Provide the [X, Y] coordinate of the cell's center where the given text is located.  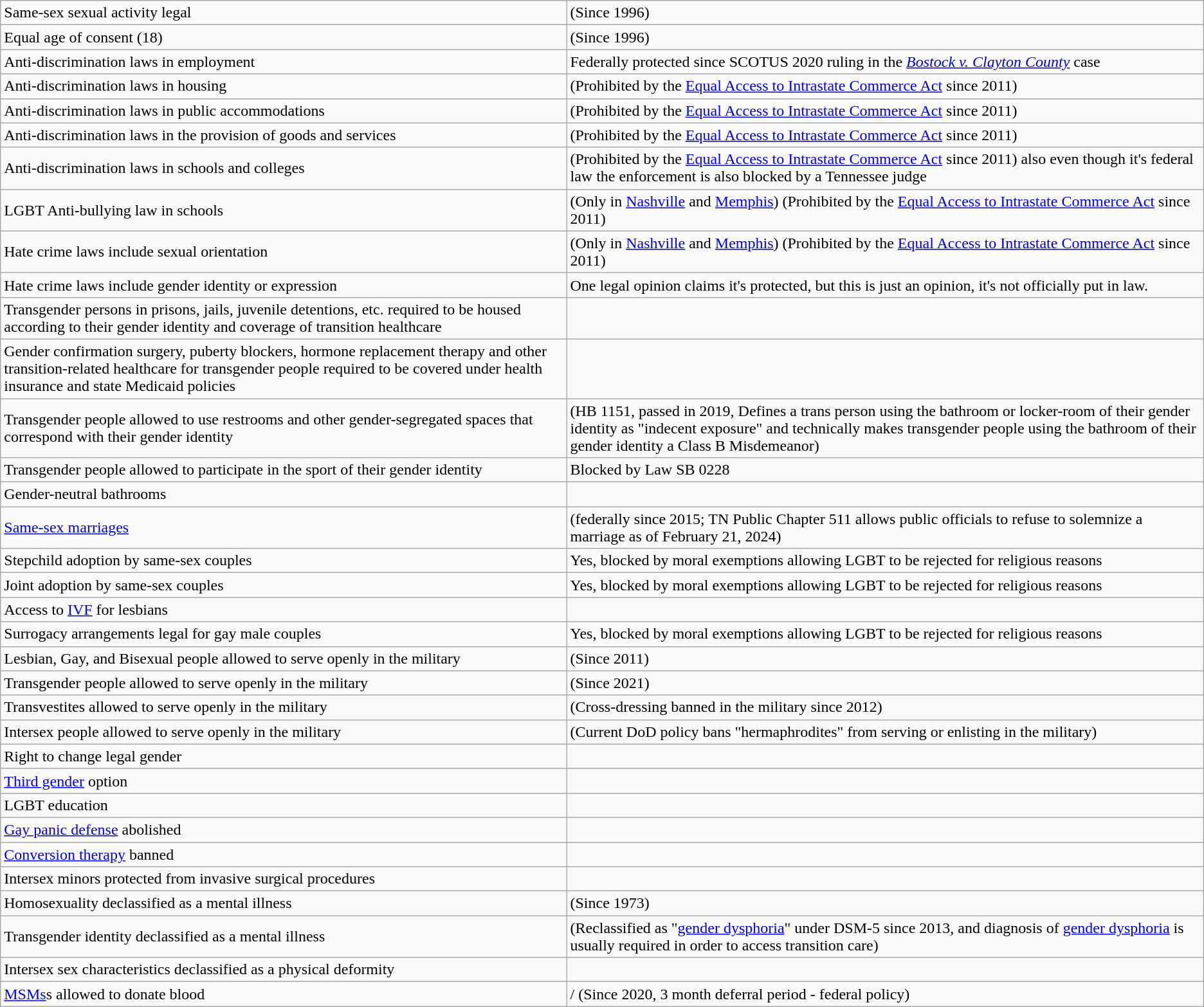
Third gender option [284, 781]
(Cross-dressing banned in the military since 2012) [885, 707]
Hate crime laws include sexual orientation [284, 252]
(Reclassified as "gender dysphoria" under DSM-5 since 2013, and diagnosis of gender dysphoria is usually required in order to access transition care) [885, 936]
Homosexuality declassified as a mental illness [284, 903]
Transvestites allowed to serve openly in the military [284, 707]
Right to change legal gender [284, 756]
Transgender identity declassified as a mental illness [284, 936]
(Since 1973) [885, 903]
Intersex minors protected from invasive surgical procedures [284, 879]
Intersex sex characteristics declassified as a physical deformity [284, 970]
MSMss allowed to donate blood [284, 994]
Anti-discrimination laws in employment [284, 62]
(federally since 2015; TN Public Chapter 511 allows public officials to refuse to solemnize a marriage as of February 21, 2024) [885, 527]
Transgender people allowed to use restrooms and other gender-segregated spaces that correspond with their gender identity [284, 428]
(Since 2021) [885, 683]
(Current DoD policy bans "hermaphrodites" from serving or enlisting in the military) [885, 732]
Anti-discrimination laws in schools and colleges [284, 168]
(Since 2011) [885, 658]
Federally protected since SCOTUS 2020 ruling in the Bostock v. Clayton County case [885, 62]
Gay panic defense abolished [284, 830]
LGBT education [284, 805]
Lesbian, Gay, and Bisexual people allowed to serve openly in the military [284, 658]
Same-sex sexual activity legal [284, 13]
Equal age of consent (18) [284, 37]
Intersex people allowed to serve openly in the military [284, 732]
Same-sex marriages [284, 527]
One legal opinion claims it's protected, but this is just an opinion, it's not officially put in law. [885, 285]
Anti-discrimination laws in the provision of goods and services [284, 135]
Anti-discrimination laws in public accommodations [284, 111]
Anti-discrimination laws in housing [284, 86]
Conversion therapy banned [284, 855]
Transgender people allowed to serve openly in the military [284, 683]
Surrogacy arrangements legal for gay male couples [284, 634]
Stepchild adoption by same-sex couples [284, 561]
/ (Since 2020, 3 month deferral period - federal policy) [885, 994]
LGBT Anti-bullying law in schools [284, 210]
Access to IVF for lesbians [284, 610]
Joint adoption by same-sex couples [284, 585]
Gender-neutral bathrooms [284, 494]
Hate crime laws include gender identity or expression [284, 285]
Transgender people allowed to participate in the sport of their gender identity [284, 470]
Blocked by Law SB 0228 [885, 470]
